Capture the cell that displays the provided text and extract its [X, Y] central coordinate. 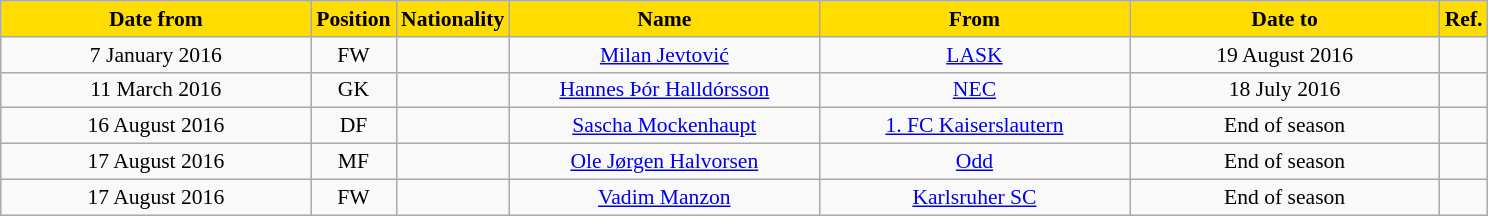
DF [354, 126]
LASK [974, 55]
MF [354, 162]
Milan Jevtović [664, 55]
7 January 2016 [156, 55]
18 July 2016 [1285, 90]
Hannes Þór Halldórsson [664, 90]
From [974, 19]
Nationality [452, 19]
Date to [1285, 19]
Vadim Manzon [664, 197]
Date from [156, 19]
Ole Jørgen Halvorsen [664, 162]
16 August 2016 [156, 126]
Name [664, 19]
Odd [974, 162]
NEC [974, 90]
Ref. [1464, 19]
11 March 2016 [156, 90]
Karlsruher SC [974, 197]
GK [354, 90]
Position [354, 19]
Sascha Mockenhaupt [664, 126]
1. FC Kaiserslautern [974, 126]
19 August 2016 [1285, 55]
